Extract the (X, Y) coordinate from the center of the cell holding the provided text.  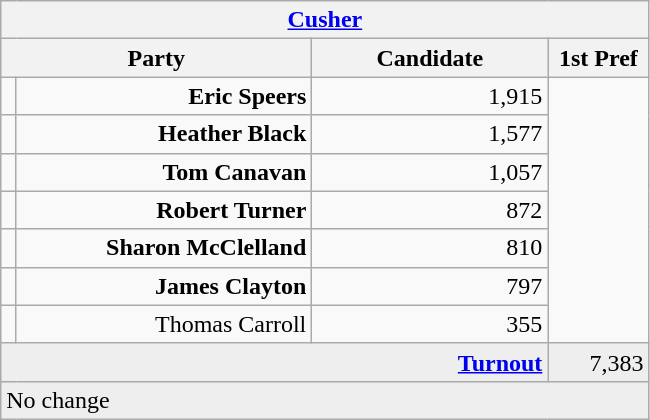
1,057 (430, 172)
797 (430, 286)
Party (156, 58)
1,577 (430, 134)
Tom Canavan (164, 172)
Robert Turner (164, 210)
Sharon McClelland (164, 248)
1,915 (430, 96)
Eric Speers (164, 96)
1st Pref (598, 58)
Thomas Carroll (164, 324)
Heather Black (164, 134)
Cusher (325, 20)
James Clayton (164, 286)
Turnout (274, 362)
No change (325, 400)
872 (430, 210)
Candidate (430, 58)
7,383 (598, 362)
355 (430, 324)
810 (430, 248)
